Identify which cell holds the provided text, then report its (X, Y) central coordinate. 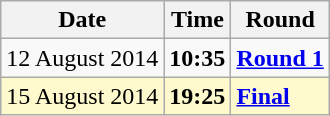
12 August 2014 (82, 58)
15 August 2014 (82, 96)
19:25 (198, 96)
Date (82, 20)
Round (280, 20)
Final (280, 96)
Time (198, 20)
Round 1 (280, 58)
10:35 (198, 58)
